Scan for the cell matching the given text and deliver its (x, y) coordinate at center. 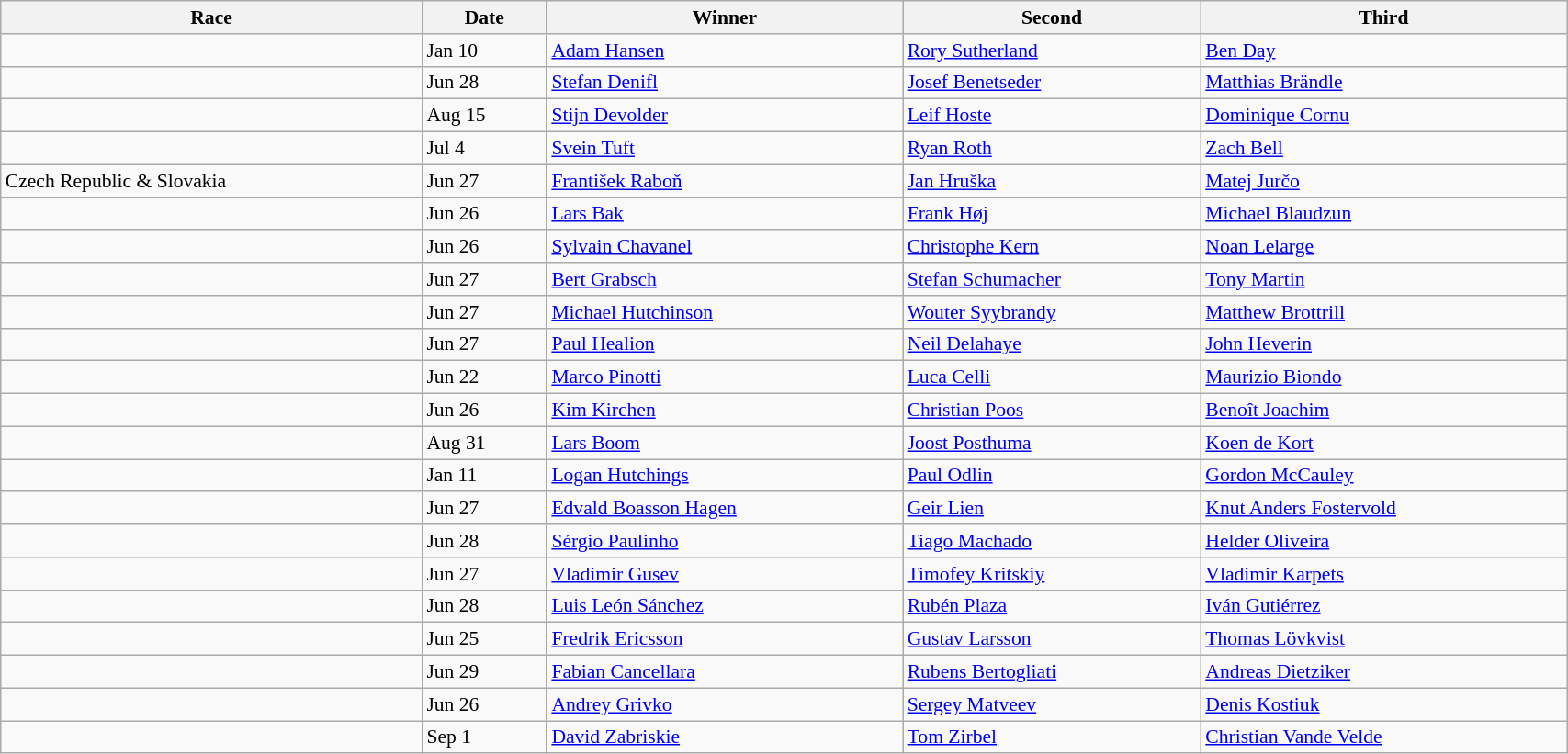
Benoît Joachim (1383, 411)
Tony Martin (1383, 279)
Winner (724, 17)
Marco Pinotti (724, 377)
Andreas Dietziker (1383, 672)
Gordon McCauley (1383, 476)
Paul Healion (724, 344)
Matej Jurčo (1383, 181)
František Raboň (724, 181)
Matthew Brottrill (1383, 312)
Kim Kirchen (724, 411)
Christian Vande Velde (1383, 737)
Jul 4 (484, 149)
Race (211, 17)
Luis León Sánchez (724, 606)
Rubén Plaza (1053, 606)
Date (484, 17)
Adam Hansen (724, 51)
Sérgio Paulinho (724, 541)
Jun 22 (484, 377)
Jan 11 (484, 476)
Iván Gutiérrez (1383, 606)
Ben Day (1383, 51)
Christian Poos (1053, 411)
Helder Oliveira (1383, 541)
Ryan Roth (1053, 149)
Frank Høj (1053, 214)
Second (1053, 17)
Dominique Cornu (1383, 116)
Michael Hutchinson (724, 312)
Fabian Cancellara (724, 672)
Matthias Brändle (1383, 83)
Koen de Kort (1383, 443)
Knut Anders Fostervold (1383, 509)
Lars Boom (724, 443)
Joost Posthuma (1053, 443)
Andrey Grivko (724, 704)
Jan 10 (484, 51)
Leif Hoste (1053, 116)
Lars Bak (724, 214)
Sylvain Chavanel (724, 247)
Bert Grabsch (724, 279)
Jan Hruška (1053, 181)
Logan Hutchings (724, 476)
Tiago Machado (1053, 541)
Jun 29 (484, 672)
Stefan Schumacher (1053, 279)
John Heverin (1383, 344)
Gustav Larsson (1053, 639)
Christophe Kern (1053, 247)
Thomas Lövkvist (1383, 639)
Noan Lelarge (1383, 247)
David Zabriskie (724, 737)
Stefan Denifl (724, 83)
Paul Odlin (1053, 476)
Geir Lien (1053, 509)
Svein Tuft (724, 149)
Timofey Kritskiy (1053, 574)
Michael Blaudzun (1383, 214)
Rubens Bertogliati (1053, 672)
Aug 31 (484, 443)
Third (1383, 17)
Luca Celli (1053, 377)
Fredrik Ericsson (724, 639)
Zach Bell (1383, 149)
Stijn Devolder (724, 116)
Sep 1 (484, 737)
Tom Zirbel (1053, 737)
Josef Benetseder (1053, 83)
Maurizio Biondo (1383, 377)
Denis Kostiuk (1383, 704)
Edvald Boasson Hagen (724, 509)
Aug 15 (484, 116)
Jun 25 (484, 639)
Neil Delahaye (1053, 344)
Czech Republic & Slovakia (211, 181)
Sergey Matveev (1053, 704)
Vladimir Karpets (1383, 574)
Wouter Syybrandy (1053, 312)
Rory Sutherland (1053, 51)
Vladimir Gusev (724, 574)
